Extract the [X, Y] coordinate from the center of the cell holding the provided text.  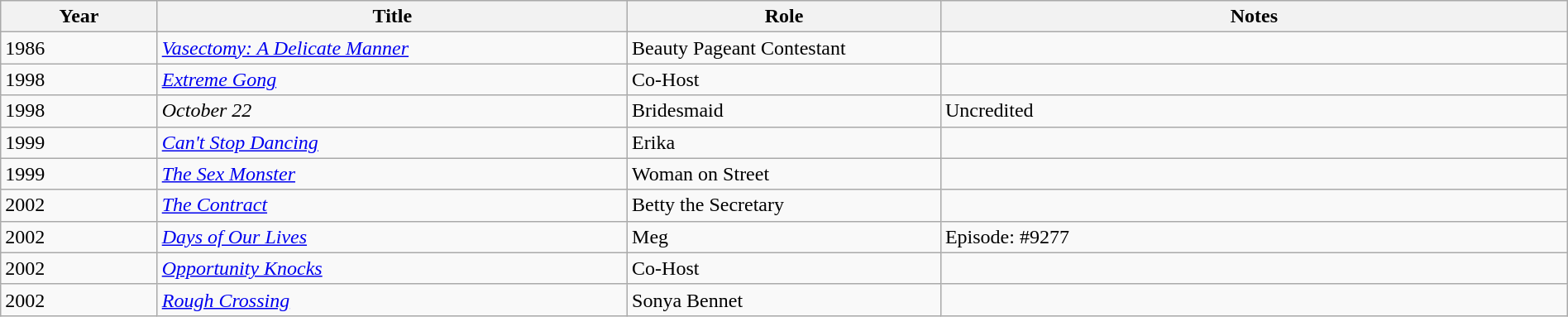
The Contract [392, 205]
Woman on Street [784, 174]
Uncredited [1254, 111]
October 22 [392, 111]
Betty the Secretary [784, 205]
Role [784, 17]
Episode: #9277 [1254, 237]
Erika [784, 142]
Days of Our Lives [392, 237]
Rough Crossing [392, 300]
1986 [79, 48]
Vasectomy: A Delicate Manner [392, 48]
Can't Stop Dancing [392, 142]
The Sex Monster [392, 174]
Opportunity Knocks [392, 268]
Title [392, 17]
Bridesmaid [784, 111]
Sonya Bennet [784, 300]
Beauty Pageant Contestant [784, 48]
Extreme Gong [392, 79]
Notes [1254, 17]
Year [79, 17]
Meg [784, 237]
